Return the [X, Y] coordinate for the center point of the cell that contains the specified text.  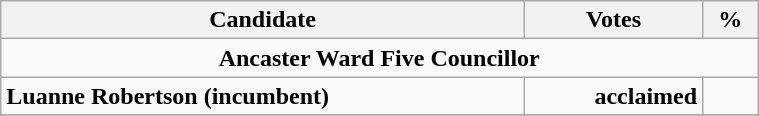
Luanne Robertson (incumbent) [263, 96]
Votes [613, 20]
Ancaster Ward Five Councillor [380, 58]
Candidate [263, 20]
% [730, 20]
acclaimed [613, 96]
